For the text-containing cell, return its midpoint in [X, Y] coordinate format. 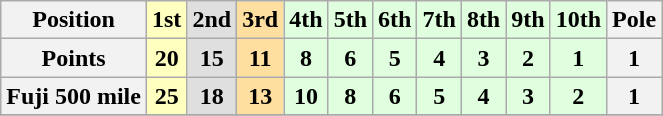
5th [350, 20]
18 [212, 96]
25 [166, 96]
10 [306, 96]
6th [395, 20]
20 [166, 58]
4th [306, 20]
15 [212, 58]
Pole [634, 20]
Fuji 500 mile [74, 96]
Points [74, 58]
13 [260, 96]
Position [74, 20]
8th [483, 20]
9th [528, 20]
11 [260, 58]
2nd [212, 20]
3rd [260, 20]
7th [439, 20]
10th [578, 20]
1st [166, 20]
